Search for the cell housing the specified text and yield its (X, Y) center coordinate. 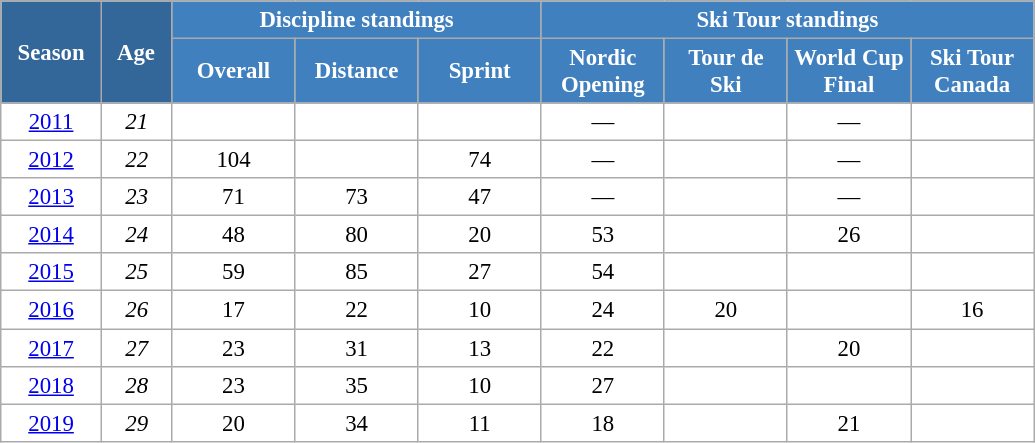
53 (602, 235)
31 (356, 348)
2013 (52, 197)
World CupFinal (848, 72)
2019 (52, 423)
29 (136, 423)
28 (136, 385)
54 (602, 273)
25 (136, 273)
73 (356, 197)
2018 (52, 385)
18 (602, 423)
Tour deSki (726, 72)
71 (234, 197)
47 (480, 197)
34 (356, 423)
2017 (52, 348)
85 (356, 273)
Ski TourCanada (972, 72)
Discipline standings (356, 20)
48 (234, 235)
Season (52, 52)
80 (356, 235)
74 (480, 160)
Age (136, 52)
Sprint (480, 72)
Ski Tour standings (787, 20)
2012 (52, 160)
104 (234, 160)
17 (234, 310)
2016 (52, 310)
Overall (234, 72)
35 (356, 385)
2011 (52, 122)
2015 (52, 273)
NordicOpening (602, 72)
11 (480, 423)
16 (972, 310)
59 (234, 273)
2014 (52, 235)
Distance (356, 72)
13 (480, 348)
